Find where the given text appears and provide that cell's center as (x, y) coordinate. 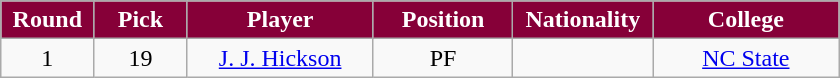
College (746, 20)
Pick (140, 20)
1 (48, 58)
PF (443, 58)
NC State (746, 58)
Player (280, 20)
Nationality (583, 20)
19 (140, 58)
J. J. Hickson (280, 58)
Round (48, 20)
Position (443, 20)
